Search for the cell housing the specified text and yield its (x, y) center coordinate. 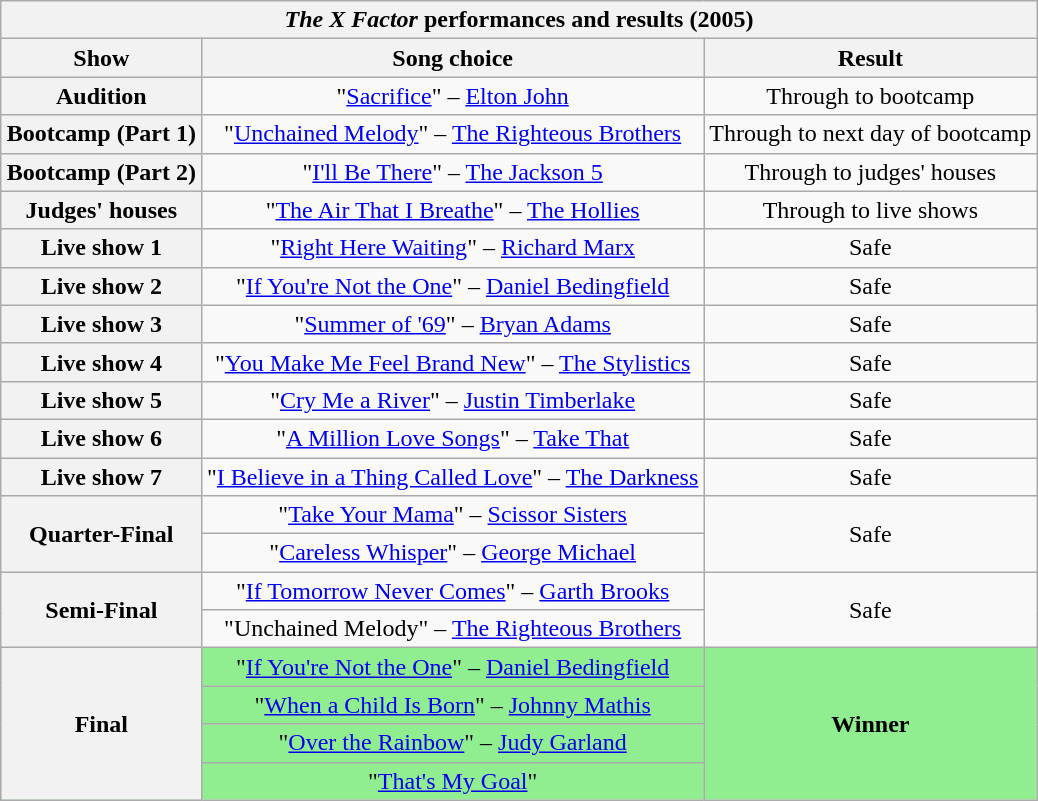
"Over the Rainbow" – Judy Garland (452, 743)
Quarter-Final (101, 534)
Semi-Final (101, 610)
"The Air That I Breathe" – The Hollies (452, 210)
"Right Here Waiting" – Richard Marx (452, 248)
"Summer of '69" – Bryan Adams (452, 324)
Live show 5 (101, 400)
Winner (870, 724)
"I'll Be There" – The Jackson 5 (452, 172)
Live show 6 (101, 438)
Through to live shows (870, 210)
Live show 2 (101, 286)
"That's My Goal" (452, 781)
The X Factor performances and results (2005) (519, 20)
"A Million Love Songs" – Take That (452, 438)
Live show 7 (101, 477)
"When a Child Is Born" – Johnny Mathis (452, 705)
"You Make Me Feel Brand New" – The Stylistics (452, 362)
Live show 4 (101, 362)
Final (101, 724)
"I Believe in a Thing Called Love" – The Darkness (452, 477)
Song choice (452, 58)
Result (870, 58)
Audition (101, 96)
Judges' houses (101, 210)
"Cry Me a River" – Justin Timberlake (452, 400)
Through to bootcamp (870, 96)
Through to judges' houses (870, 172)
Show (101, 58)
"Careless Whisper" – George Michael (452, 553)
Live show 3 (101, 324)
"Take Your Mama" – Scissor Sisters (452, 515)
Bootcamp (Part 1) (101, 134)
Bootcamp (Part 2) (101, 172)
"Sacrifice" – Elton John (452, 96)
"If Tomorrow Never Comes" – Garth Brooks (452, 591)
Live show 1 (101, 248)
Through to next day of bootcamp (870, 134)
